Find where the given text appears and provide that cell's center as [x, y] coordinate. 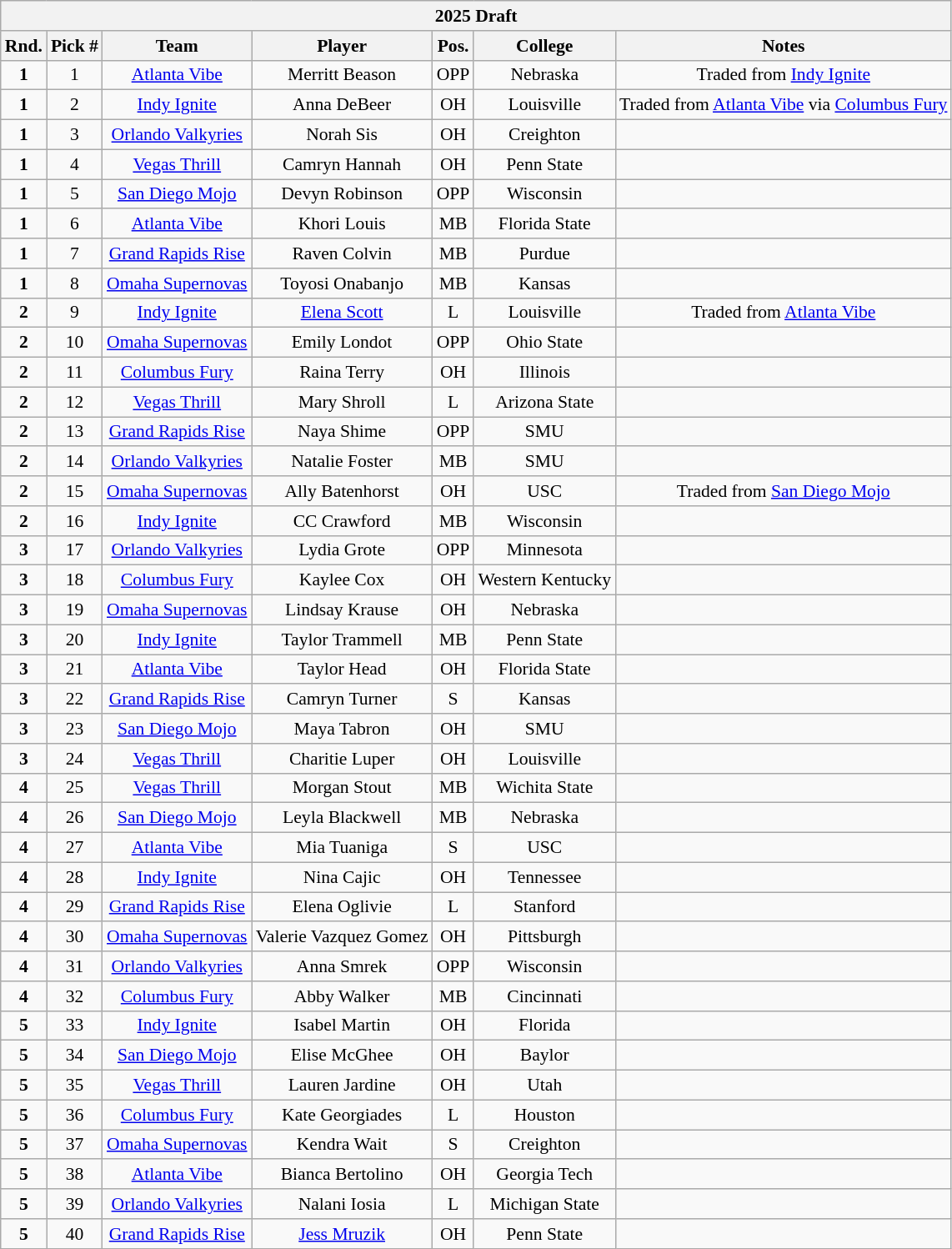
21 [75, 670]
Elise McGhee [342, 1056]
25 [75, 788]
29 [75, 907]
Michigan State [544, 1204]
9 [75, 313]
Houston [544, 1115]
15 [75, 491]
Valerie Vazquez Gomez [342, 937]
Anna Smrek [342, 966]
11 [75, 373]
19 [75, 610]
Isabel Martin [342, 1026]
Minnesota [544, 550]
Pittsburgh [544, 937]
Kaylee Cox [342, 580]
10 [75, 343]
Rnd. [23, 46]
Stanford [544, 907]
Lindsay Krause [342, 610]
Lauren Jardine [342, 1086]
6 [75, 224]
Nalani Iosia [342, 1204]
Arizona State [544, 402]
35 [75, 1086]
Raven Colvin [342, 253]
34 [75, 1056]
Traded from Atlanta Vibe [784, 313]
Traded from Indy Ignite [784, 75]
Team [177, 46]
Tennessee [544, 877]
30 [75, 937]
24 [75, 759]
Elena Oglivie [342, 907]
Florida [544, 1026]
Taylor Head [342, 670]
Norah Sis [342, 135]
Morgan Stout [342, 788]
Elena Scott [342, 313]
Charitie Luper [342, 759]
Wichita State [544, 788]
Naya Shime [342, 432]
Anna DeBeer [342, 105]
18 [75, 580]
Illinois [544, 373]
Natalie Foster [342, 462]
26 [75, 818]
Ohio State [544, 343]
Mia Tuaniga [342, 848]
Camryn Hannah [342, 164]
Western Kentucky [544, 580]
Traded from San Diego Mojo [784, 491]
Player [342, 46]
Toyosi Onabanjo [342, 283]
Pos. [453, 46]
12 [75, 402]
Georgia Tech [544, 1175]
Cincinnati [544, 996]
31 [75, 966]
Kendra Wait [342, 1145]
Khori Louis [342, 224]
Maya Tabron [342, 729]
14 [75, 462]
Taylor Trammell [342, 640]
8 [75, 283]
Traded from Atlanta Vibe via Columbus Fury [784, 105]
CC Crawford [342, 521]
39 [75, 1204]
Devyn Robinson [342, 194]
17 [75, 550]
Merritt Beason [342, 75]
Baylor [544, 1056]
Lydia Grote [342, 550]
37 [75, 1145]
Ally Batenhorst [342, 491]
13 [75, 432]
Raina Terry [342, 373]
Jess Mruzik [342, 1234]
College [544, 46]
Bianca Bertolino [342, 1175]
27 [75, 848]
20 [75, 640]
7 [75, 253]
23 [75, 729]
Emily Londot [342, 343]
Utah [544, 1086]
Nina Cajic [342, 877]
38 [75, 1175]
Pick # [75, 46]
Notes [784, 46]
Purdue [544, 253]
16 [75, 521]
36 [75, 1115]
32 [75, 996]
22 [75, 700]
Abby Walker [342, 996]
Leyla Blackwell [342, 818]
Kate Georgiades [342, 1115]
28 [75, 877]
2025 Draft [477, 16]
40 [75, 1234]
Camryn Turner [342, 700]
Mary Shroll [342, 402]
33 [75, 1026]
